Capture the cell that displays the provided text and extract its (x, y) central coordinate. 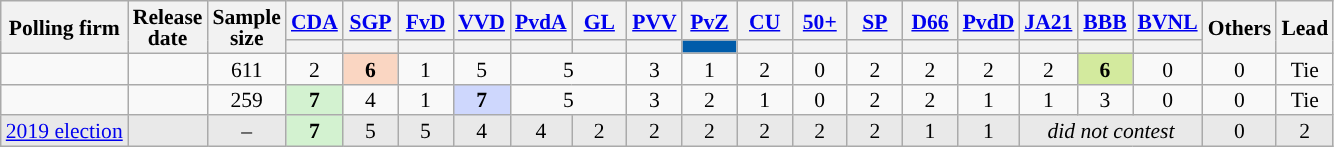
CDA (314, 20)
CU (764, 20)
Releasedate (168, 27)
PvdA (541, 20)
did not contest (1110, 132)
Others (1240, 27)
611 (246, 68)
2019 election (64, 132)
D66 (930, 20)
PvdD (989, 20)
259 (246, 100)
50+ (820, 20)
Polling firm (64, 27)
GL (600, 20)
PVV (654, 20)
SGP (370, 20)
Samplesize (246, 27)
PvZ (710, 20)
BVNL (1168, 20)
VVD (482, 20)
SP (874, 20)
JA21 (1048, 20)
– (246, 132)
BBB (1104, 20)
Lead (1304, 27)
FvD (426, 20)
